Provide the (x, y) coordinate of the cell's center where the given text is located.  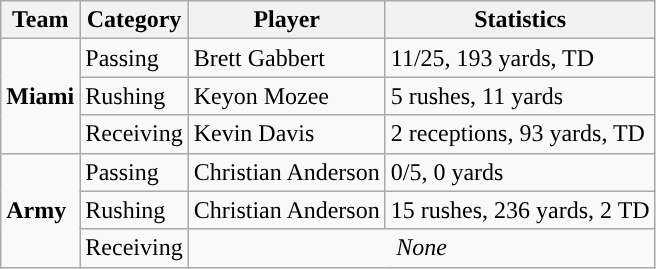
Keyon Mozee (286, 96)
5 rushes, 11 yards (520, 96)
11/25, 193 yards, TD (520, 58)
Miami (40, 96)
2 receptions, 93 yards, TD (520, 134)
Kevin Davis (286, 134)
Army (40, 210)
None (422, 248)
Category (134, 20)
0/5, 0 yards (520, 172)
Brett Gabbert (286, 58)
Statistics (520, 20)
Team (40, 20)
15 rushes, 236 yards, 2 TD (520, 210)
Player (286, 20)
